Capture the cell that displays the provided text and extract its (X, Y) central coordinate. 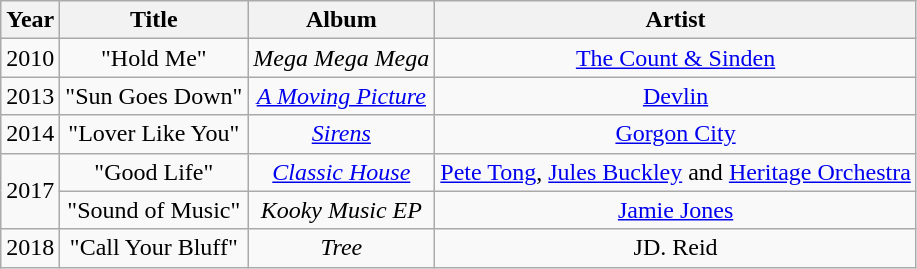
"Sun Goes Down" (154, 96)
Title (154, 20)
The Count & Sinden (676, 58)
Classic House (342, 172)
Album (342, 20)
"Lover Like You" (154, 134)
Tree (342, 248)
"Sound of Music" (154, 210)
Jamie Jones (676, 210)
2017 (30, 191)
Kooky Music EP (342, 210)
Year (30, 20)
Devlin (676, 96)
Artist (676, 20)
JD. Reid (676, 248)
Sirens (342, 134)
2018 (30, 248)
"Good Life" (154, 172)
"Hold Me" (154, 58)
2014 (30, 134)
"Call Your Bluff" (154, 248)
Mega Mega Mega (342, 58)
2010 (30, 58)
A Moving Picture (342, 96)
Gorgon City (676, 134)
2013 (30, 96)
Pete Tong, Jules Buckley and Heritage Orchestra (676, 172)
